Return the (X, Y) coordinate for the center point of the cell that contains the specified text.  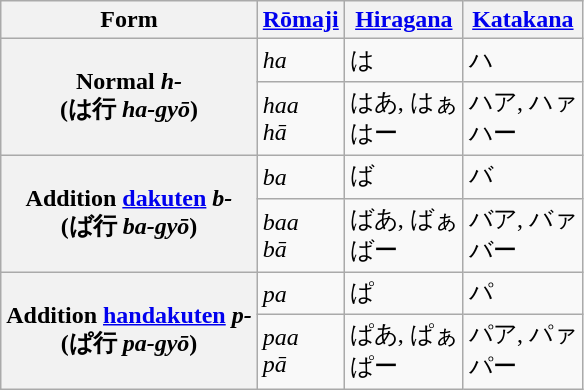
ha (300, 60)
Hiragana (404, 20)
ばあ, ばぁばー (404, 235)
ハア, ハァハー (522, 118)
は (404, 60)
ハ (522, 60)
バ (522, 176)
Rōmaji (300, 20)
Katakana (522, 20)
ぱ (404, 294)
Normal h-(は行 ha-gyō) (129, 98)
バア, バァバー (522, 235)
ぱあ, ぱぁぱー (404, 352)
pa (300, 294)
paapā (300, 352)
パア, パァパー (522, 352)
パ (522, 294)
haahā (300, 118)
baabā (300, 235)
Form (129, 20)
Addition dakuten b-(ば行 ba-gyō) (129, 214)
ば (404, 176)
ba (300, 176)
はあ, はぁはー (404, 118)
Addition handakuten p-(ぱ行 pa-gyō) (129, 330)
